Determine the [X, Y] coordinate at the center of the cell enclosing the given text.  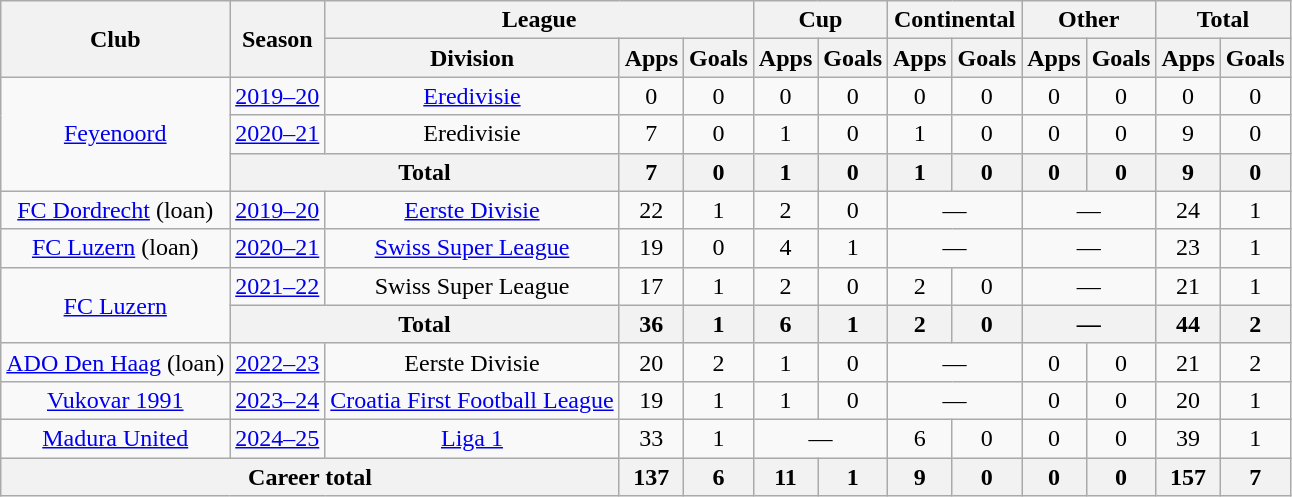
24 [1188, 210]
Division [472, 58]
36 [651, 324]
FC Luzern (loan) [116, 248]
2023–24 [278, 400]
137 [651, 477]
FC Luzern [116, 305]
2024–25 [278, 438]
Vukovar 1991 [116, 400]
Season [278, 39]
33 [651, 438]
Other [1089, 20]
22 [651, 210]
23 [1188, 248]
Madura United [116, 438]
Career total [310, 477]
157 [1188, 477]
2021–22 [278, 286]
Feyenoord [116, 134]
Continental [955, 20]
FC Dordrecht (loan) [116, 210]
11 [785, 477]
ADO Den Haag (loan) [116, 362]
Croatia First Football League [472, 400]
Club [116, 39]
2022–23 [278, 362]
17 [651, 286]
Liga 1 [472, 438]
Cup [820, 20]
39 [1188, 438]
League [540, 20]
44 [1188, 324]
4 [785, 248]
